Identify which cell holds the provided text, then report its (X, Y) central coordinate. 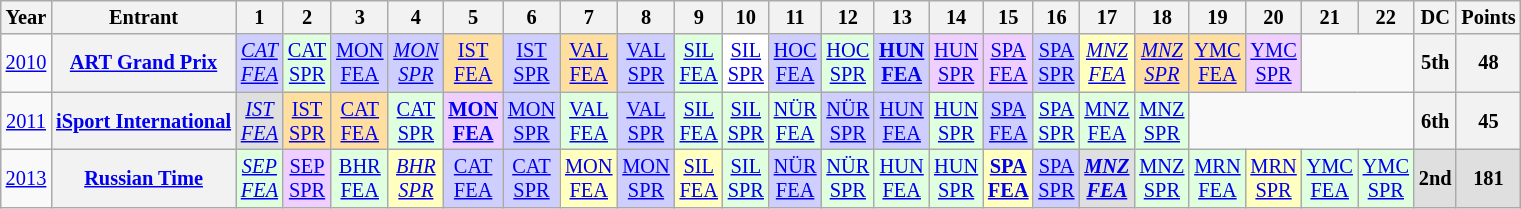
2013 (26, 178)
13 (902, 17)
2 (307, 17)
8 (646, 17)
2011 (26, 121)
19 (1217, 17)
21 (1330, 17)
10 (746, 17)
Russian Time (144, 178)
17 (1106, 17)
48 (1488, 63)
iSport International (144, 121)
181 (1488, 178)
5th (1436, 63)
22 (1386, 17)
16 (1056, 17)
BHRSPR (416, 178)
45 (1488, 121)
20 (1273, 17)
18 (1162, 17)
6th (1436, 121)
11 (796, 17)
4 (416, 17)
1 (260, 17)
6 (532, 17)
5 (473, 17)
SEPFEA (260, 178)
9 (699, 17)
ART Grand Prix (144, 63)
MRNSPR (1273, 178)
7 (588, 17)
3 (360, 17)
14 (956, 17)
12 (848, 17)
SEPSPR (307, 178)
MRNFEA (1217, 178)
BHRFEA (360, 178)
2010 (26, 63)
2nd (1436, 178)
Entrant (144, 17)
Year (26, 17)
15 (1008, 17)
DC (1436, 17)
HOCFEA (796, 63)
Points (1488, 17)
HOCSPR (848, 63)
